Identify which cell holds the provided text, then report its (X, Y) central coordinate. 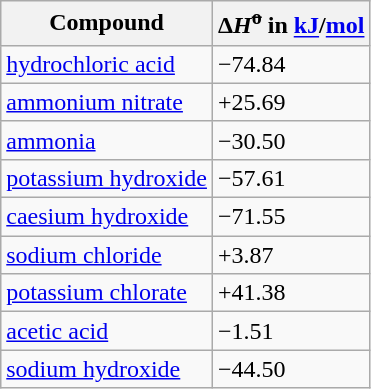
caesium hydroxide (107, 217)
potassium chlorate (107, 293)
+41.38 (291, 293)
−30.50 (291, 140)
−57.61 (291, 178)
ammonium nitrate (107, 102)
acetic acid (107, 331)
potassium hydroxide (107, 178)
Compound (107, 24)
+25.69 (291, 102)
−44.50 (291, 369)
−74.84 (291, 64)
sodium chloride (107, 255)
ammonia (107, 140)
hydrochloric acid (107, 64)
sodium hydroxide (107, 369)
−1.51 (291, 331)
−71.55 (291, 217)
+3.87 (291, 255)
ΔHo in kJ/mol (291, 24)
